From the cell containing the given text, extract its center point as [x, y] coordinate. 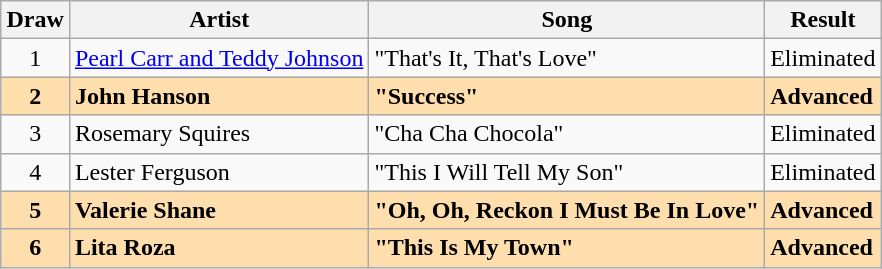
"Oh, Oh, Reckon I Must Be In Love" [567, 210]
"This Is My Town" [567, 248]
1 [35, 58]
Rosemary Squires [219, 134]
"This I Will Tell My Son" [567, 172]
Lita Roza [219, 248]
Draw [35, 20]
Song [567, 20]
6 [35, 248]
"That's It, That's Love" [567, 58]
2 [35, 96]
Valerie Shane [219, 210]
4 [35, 172]
3 [35, 134]
Result [823, 20]
5 [35, 210]
Artist [219, 20]
"Success" [567, 96]
"Cha Cha Chocola" [567, 134]
Lester Ferguson [219, 172]
John Hanson [219, 96]
Pearl Carr and Teddy Johnson [219, 58]
